Return the (x, y) coordinate for the center point of the cell that contains the specified text.  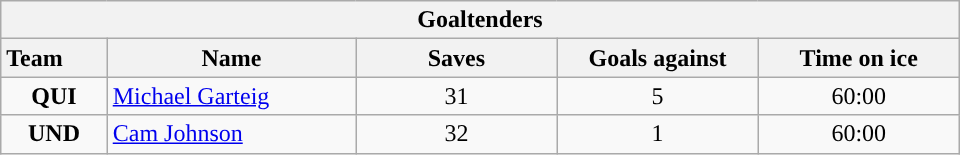
UND (54, 134)
QUI (54, 96)
5 (658, 96)
Michael Garteig (232, 96)
Time on ice (858, 58)
Cam Johnson (232, 134)
1 (658, 134)
Goals against (658, 58)
Team (54, 58)
Goaltenders (480, 20)
Name (232, 58)
Saves (456, 58)
31 (456, 96)
32 (456, 134)
